Detect which cell encompasses the target text, then output its [x, y] center coordinate. 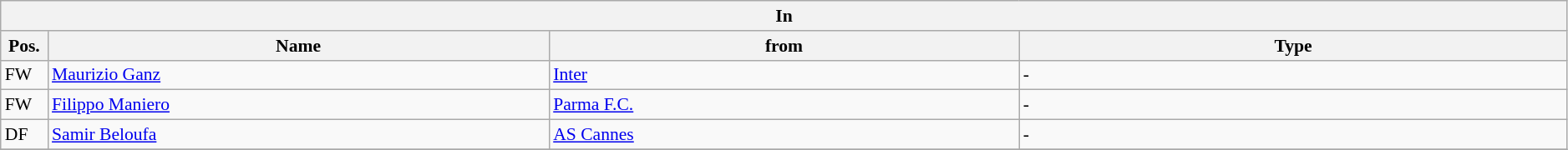
Filippo Maniero [298, 105]
Samir Beloufa [298, 135]
Maurizio Ganz [298, 75]
from [784, 46]
In [784, 16]
Inter [784, 75]
Parma F.C. [784, 105]
DF [24, 135]
AS Cannes [784, 135]
Name [298, 46]
Pos. [24, 46]
Type [1293, 46]
